Return (x, y) of the center of cell containing provided text 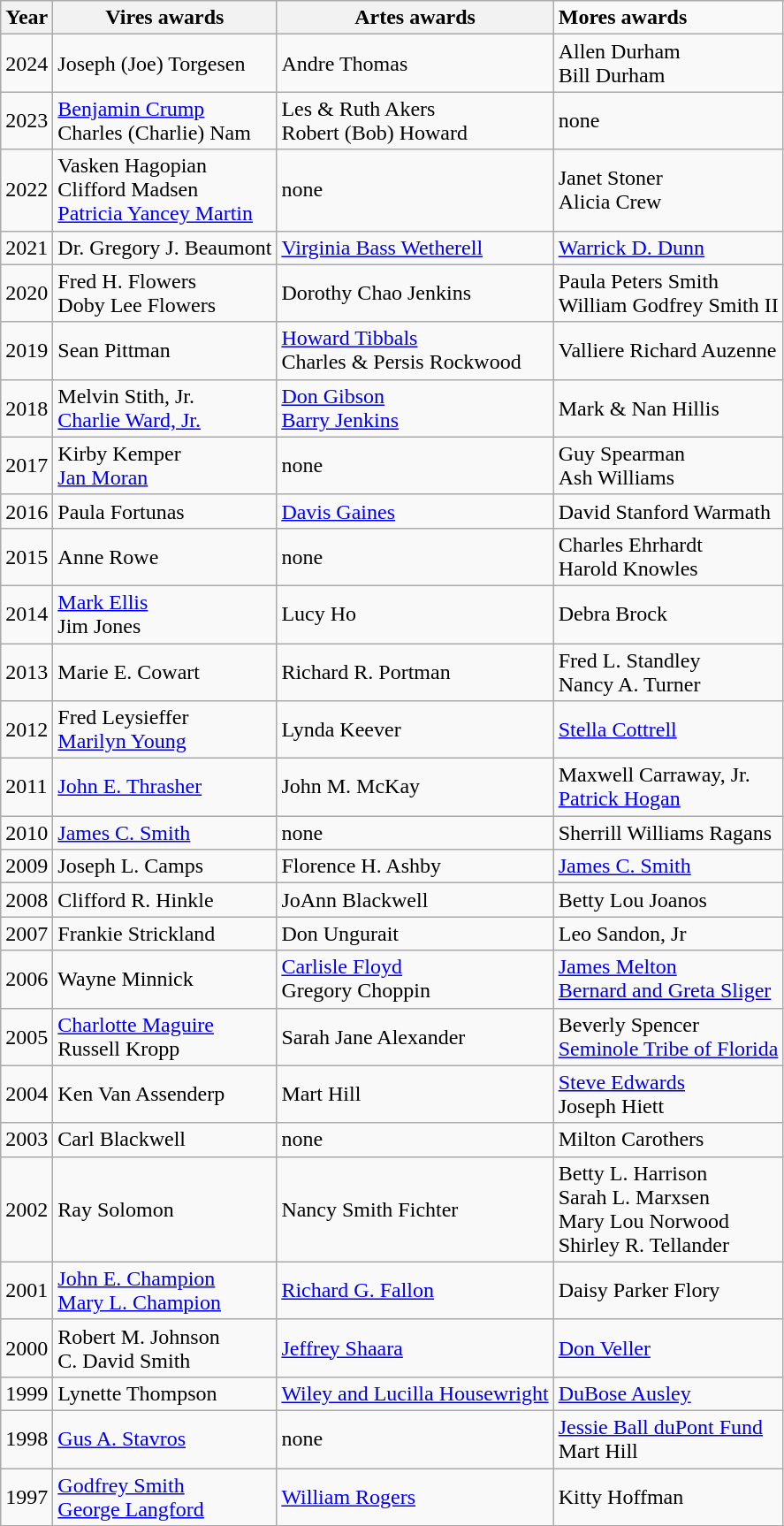
2011 (27, 787)
Wayne Minnick (164, 980)
2023 (27, 120)
Betty L. HarrisonSarah L. MarxsenMary Lou NorwoodShirley R. Tellander (668, 1209)
Year (27, 18)
Mores awards (668, 18)
Howard TibbalsCharles & Persis Rockwood (415, 350)
Debra Brock (668, 614)
Stella Cottrell (668, 730)
Guy SpearmanAsh Williams (668, 465)
Richard R. Portman (415, 672)
2021 (27, 248)
Joseph L. Camps (164, 866)
2013 (27, 672)
John E. ChampionMary L. Champion (164, 1291)
2009 (27, 866)
Betty Lou Joanos (668, 900)
2024 (27, 64)
Milton Carothers (668, 1140)
Sherrill Williams Ragans (668, 833)
Florence H. Ashby (415, 866)
William Rogers (415, 1496)
2012 (27, 730)
Don GibsonBarry Jenkins (415, 408)
Warrick D. Dunn (668, 248)
Vasken HagopianClifford MadsenPatricia Yancey Martin (164, 190)
Carl Blackwell (164, 1140)
Carlisle FloydGregory Choppin (415, 980)
Janet StonerAlicia Crew (668, 190)
John M. McKay (415, 787)
Charlotte MaguireRussell Kropp (164, 1036)
2020 (27, 294)
Les & Ruth Akers Robert (Bob) Howard (415, 120)
Wiley and Lucilla Housewright (415, 1393)
2008 (27, 900)
2022 (27, 190)
Robert M. JohnsonC. David Smith (164, 1347)
Gus A. Stavros (164, 1439)
2019 (27, 350)
Lynda Keever (415, 730)
Godfrey SmithGeorge Langford (164, 1496)
Paula Peters SmithWilliam Godfrey Smith II (668, 294)
Dr. Gregory J. Beaumont (164, 248)
Dorothy Chao Jenkins (415, 294)
James MeltonBernard and Greta Sliger (668, 980)
Fred H. FlowersDoby Lee Flowers (164, 294)
DuBose Ausley (668, 1393)
Jeffrey Shaara (415, 1347)
Charles EhrhardtHarold Knowles (668, 557)
Allen Durham Bill Durham (668, 64)
Kitty Hoffman (668, 1496)
Paula Fortunas (164, 511)
Don Ungurait (415, 934)
Virginia Bass Wetherell (415, 248)
Richard G. Fallon (415, 1291)
Vires awards (164, 18)
Mark EllisJim Jones (164, 614)
Beverly SpencerSeminole Tribe of Florida (668, 1036)
2015 (27, 557)
Daisy Parker Flory (668, 1291)
David Stanford Warmath (668, 511)
Maxwell Carraway, Jr.Patrick Hogan (668, 787)
2016 (27, 511)
Sarah Jane Alexander (415, 1036)
Fred LeysiefferMarilyn Young (164, 730)
1999 (27, 1393)
Benjamin CrumpCharles (Charlie) Nam (164, 120)
Clifford R. Hinkle (164, 900)
Mark & Nan Hillis (668, 408)
Valliere Richard Auzenne (668, 350)
Lynette Thompson (164, 1393)
Ray Solomon (164, 1209)
Steve EdwardsJoseph Hiett (668, 1095)
Anne Rowe (164, 557)
Nancy Smith Fichter (415, 1209)
1997 (27, 1496)
Leo Sandon, Jr (668, 934)
2010 (27, 833)
Davis Gaines (415, 511)
2004 (27, 1095)
2001 (27, 1291)
2000 (27, 1347)
Lucy Ho (415, 614)
Andre Thomas (415, 64)
Jessie Ball duPont FundMart Hill (668, 1439)
Marie E. Cowart (164, 672)
2005 (27, 1036)
Fred L. StandleyNancy A. Turner (668, 672)
Mart Hill (415, 1095)
Joseph (Joe) Torgesen (164, 64)
2002 (27, 1209)
Kirby KemperJan Moran (164, 465)
Sean Pittman (164, 350)
1998 (27, 1439)
2007 (27, 934)
Artes awards (415, 18)
2006 (27, 980)
John E. Thrasher (164, 787)
2014 (27, 614)
2018 (27, 408)
Melvin Stith, Jr.Charlie Ward, Jr. (164, 408)
2003 (27, 1140)
Don Veller (668, 1347)
Ken Van Assenderp (164, 1095)
JoAnn Blackwell (415, 900)
Frankie Strickland (164, 934)
2017 (27, 465)
